Locate the cell with the specified text and output its [x, y] center coordinate. 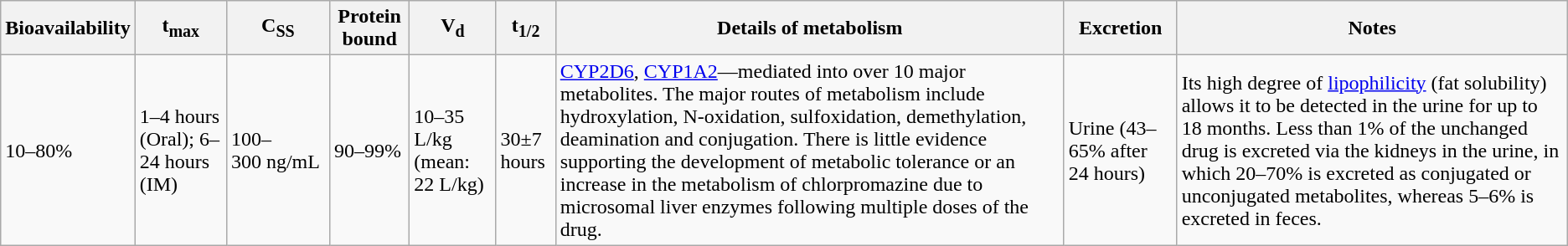
Urine (43–65% after 24 hours) [1121, 151]
90–99% [369, 151]
t1/2 [526, 28]
tmax [181, 28]
CSS [278, 28]
Bioavailability [68, 28]
Notes [1372, 28]
Vd [452, 28]
100–300 ng/mL [278, 151]
1–4 hours (Oral); 6–24 hours (IM) [181, 151]
10–35 L/kg (mean: 22 L/kg) [452, 151]
Details of metabolism [809, 28]
10–80% [68, 151]
30±7 hours [526, 151]
Protein bound [369, 28]
Excretion [1121, 28]
